Scan for the cell matching the given text and deliver its (x, y) coordinate at center. 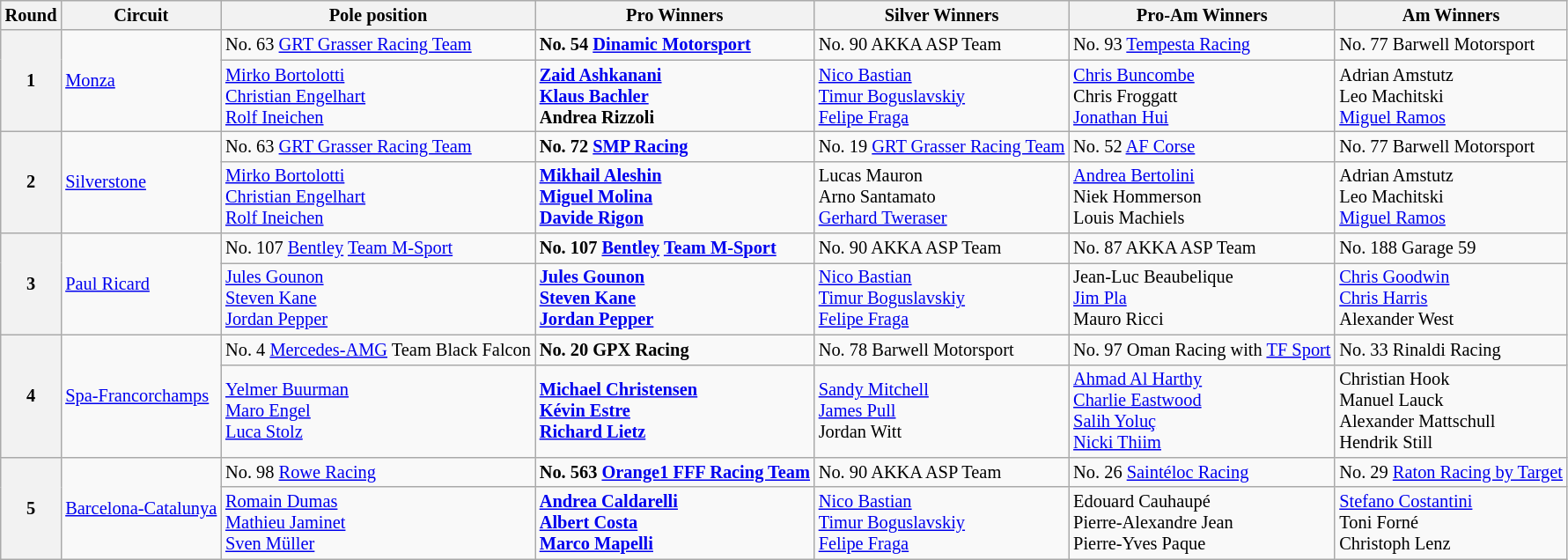
Sandy Mitchell James Pull Jordan Witt (942, 411)
Mikhail Aleshin Miguel Molina Davide Rigon (674, 197)
Michael Christensen Kévin Estre Richard Lietz (674, 411)
Jean-Luc Beaubelique Jim Pla Mauro Ricci (1202, 298)
No. 4 Mercedes-AMG Team Black Falcon (379, 350)
Spa-Francorchamps (141, 396)
No. 72 SMP Racing (674, 146)
Romain Dumas Mathieu Jaminet Sven Müller (379, 523)
Andrea Caldarelli Albert Costa Marco Mapelli (674, 523)
No. 97 Oman Racing with TF Sport (1202, 350)
Edouard Cauhaupé Pierre-Alexandre Jean Pierre-Yves Paque (1202, 523)
No. 563 Orange1 FFF Racing Team (674, 472)
Circuit (141, 15)
No. 87 AKKA ASP Team (1202, 248)
4 (32, 396)
Paul Ricard (141, 284)
Am Winners (1451, 15)
Andrea Bertolini Niek Hommerson Louis Machiels (1202, 197)
5 (32, 507)
No. 33 Rinaldi Racing (1451, 350)
Silverstone (141, 181)
Monza (141, 81)
3 (32, 284)
Barcelona-Catalunya (141, 507)
Silver Winners (942, 15)
No. 20 GPX Racing (674, 350)
Round (32, 15)
Pole position (379, 15)
No. 78 Barwell Motorsport (942, 350)
Christian Hook Manuel Lauck Alexander Mattschull Hendrik Still (1451, 411)
Pro Winners (674, 15)
Pro-Am Winners (1202, 15)
Zaid Ashkanani Klaus Bachler Andrea Rizzoli (674, 96)
No. 54 Dinamic Motorsport (674, 45)
Stefano Costantini Toni Forné Christoph Lenz (1451, 523)
2 (32, 181)
No. 19 GRT Grasser Racing Team (942, 146)
No. 52 AF Corse (1202, 146)
No. 188 Garage 59 (1451, 248)
No. 98 Rowe Racing (379, 472)
Ahmad Al Harthy Charlie Eastwood Salih Yoluç Nicki Thiim (1202, 411)
No. 29 Raton Racing by Target (1451, 472)
Chris Goodwin Chris Harris Alexander West (1451, 298)
Yelmer Buurman Maro Engel Luca Stolz (379, 411)
No. 26 Saintéloc Racing (1202, 472)
Lucas Mauron Arno Santamato Gerhard Tweraser (942, 197)
No. 93 Tempesta Racing (1202, 45)
1 (32, 81)
Chris Buncombe Chris Froggatt Jonathan Hui (1202, 96)
